Return the [X, Y] coordinate for the center point of the cell that contains the specified text.  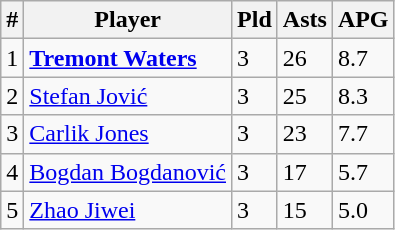
4 [12, 172]
Player [128, 20]
17 [304, 172]
2 [12, 96]
Pld [255, 20]
5.0 [363, 210]
Carlik Jones [128, 134]
26 [304, 58]
25 [304, 96]
7.7 [363, 134]
APG [363, 20]
8.7 [363, 58]
15 [304, 210]
5 [12, 210]
8.3 [363, 96]
5.7 [363, 172]
Stefan Jović [128, 96]
Asts [304, 20]
# [12, 20]
1 [12, 58]
23 [304, 134]
Tremont Waters [128, 58]
Zhao Jiwei [128, 210]
Bogdan Bogdanović [128, 172]
